Scan for the cell matching the given text and deliver its [X, Y] coordinate at center. 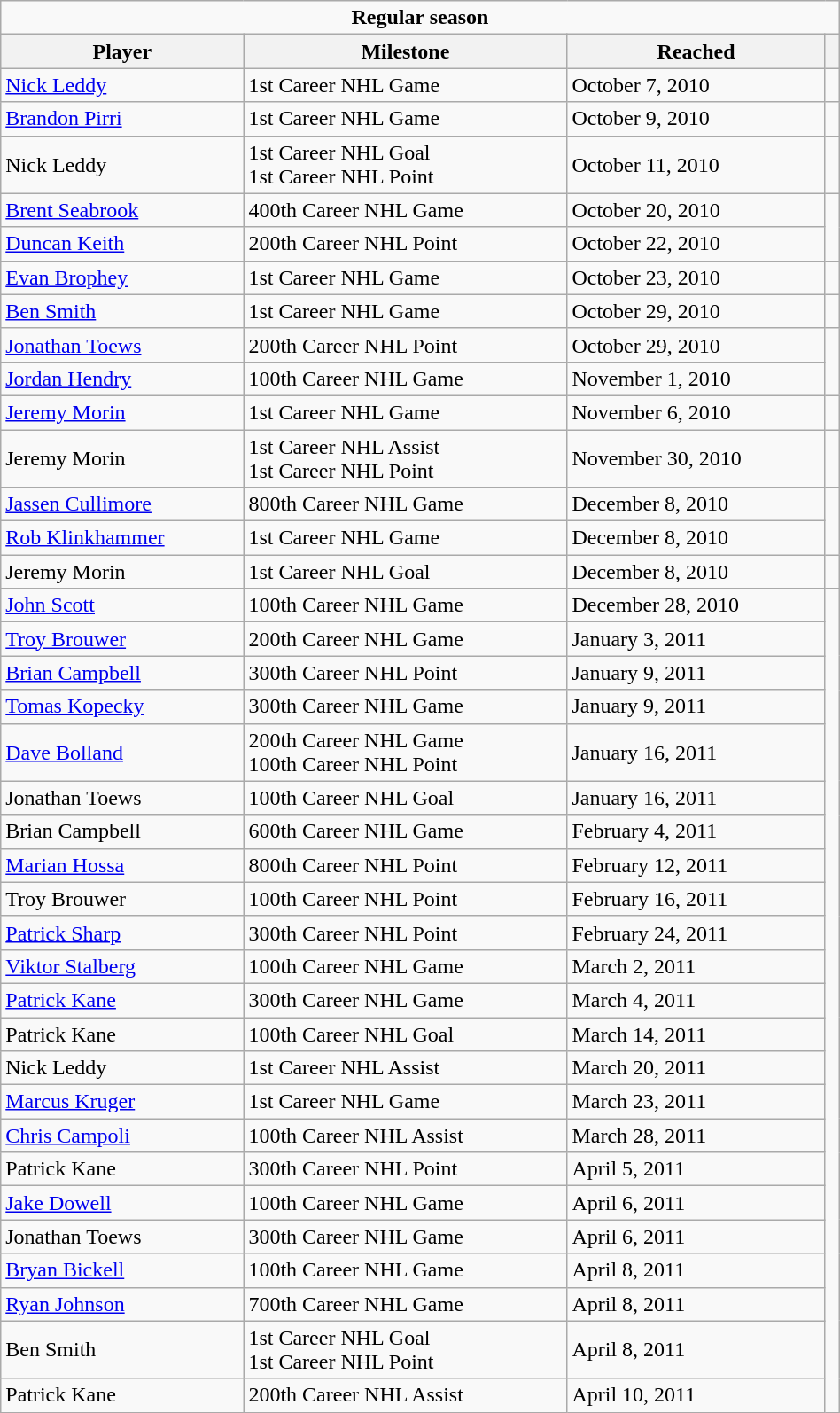
March 2, 2011 [696, 966]
600th Career NHL Game [406, 831]
Brent Seabrook [122, 210]
October 23, 2010 [696, 277]
October 20, 2010 [696, 210]
800th Career NHL Point [406, 865]
Tomas Kopecky [122, 706]
Regular season [420, 18]
Patrick Sharp [122, 933]
October 7, 2010 [696, 85]
Viktor Stalberg [122, 966]
October 9, 2010 [696, 119]
400th Career NHL Game [406, 210]
Dave Bolland [122, 752]
1st Career NHL Assist [406, 1068]
November 6, 2010 [696, 412]
October 22, 2010 [696, 244]
Jordan Hendry [122, 379]
Chris Campoli [122, 1136]
March 4, 2011 [696, 1000]
March 28, 2011 [696, 1136]
100th Career NHL Assist [406, 1136]
800th Career NHL Game [406, 504]
Jassen Cullimore [122, 504]
Bryan Bickell [122, 1270]
February 24, 2011 [696, 933]
February 4, 2011 [696, 831]
April 10, 2011 [696, 1395]
1st Career NHL Assist1st Career NHL Point [406, 457]
Marcus Kruger [122, 1102]
700th Career NHL Game [406, 1304]
Evan Brophey [122, 277]
Player [122, 51]
Brandon Pirri [122, 119]
200th Career NHL Game100th Career NHL Point [406, 752]
February 12, 2011 [696, 865]
January 3, 2011 [696, 639]
March 23, 2011 [696, 1102]
Milestone [406, 51]
February 16, 2011 [696, 899]
November 30, 2010 [696, 457]
April 5, 2011 [696, 1169]
Ryan Johnson [122, 1304]
200th Career NHL Assist [406, 1395]
November 1, 2010 [696, 379]
October 11, 2010 [696, 165]
December 28, 2010 [696, 605]
March 14, 2011 [696, 1034]
Reached [696, 51]
Jake Dowell [122, 1203]
Duncan Keith [122, 244]
200th Career NHL Game [406, 639]
1st Career NHL Goal [406, 572]
100th Career NHL Point [406, 899]
Rob Klinkhammer [122, 538]
March 20, 2011 [696, 1068]
Marian Hossa [122, 865]
John Scott [122, 605]
